Capture the cell that displays the provided text and extract its [x, y] central coordinate. 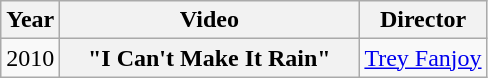
Video [210, 20]
Trey Fanjoy [423, 58]
Year [30, 20]
Director [423, 20]
"I Can't Make It Rain" [210, 58]
2010 [30, 58]
